Return (X, Y) of the center of cell containing provided text 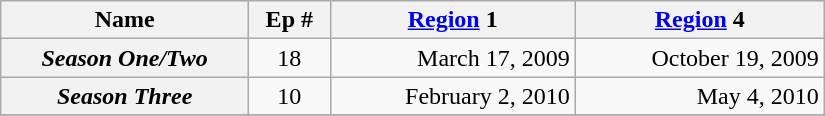
18 (290, 58)
Season One/Two (125, 58)
Name (125, 20)
May 4, 2010 (700, 96)
Ep # (290, 20)
March 17, 2009 (452, 58)
Season Three (125, 96)
October 19, 2009 (700, 58)
February 2, 2010 (452, 96)
Region 1 (452, 20)
10 (290, 96)
Region 4 (700, 20)
